Determine the [X, Y] coordinate at the center of the cell enclosing the given text.  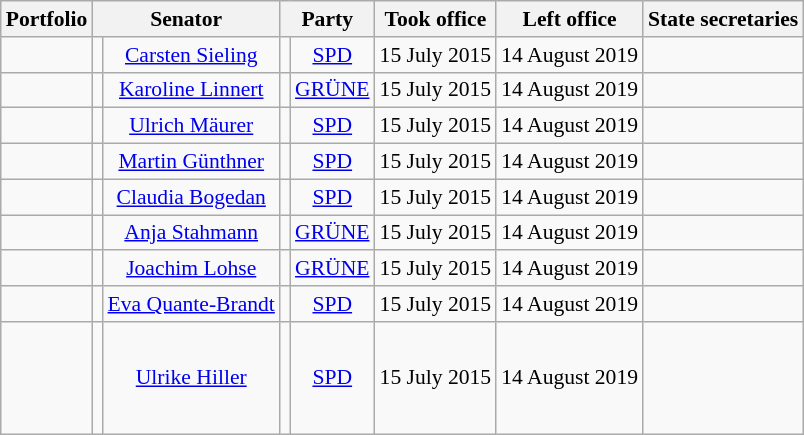
Portfolio [47, 19]
Karoline Linnert [192, 90]
Claudia Bogedan [192, 197]
Ulrike Hiller [192, 378]
Left office [570, 19]
Eva Quante-Brandt [192, 304]
Senator [186, 19]
State secretaries [723, 19]
Carsten Sieling [192, 55]
Took office [436, 19]
Party [328, 19]
Joachim Lohse [192, 269]
Ulrich Mäurer [192, 126]
Martin Günthner [192, 162]
Anja Stahmann [192, 233]
